For the text-containing cell, return its midpoint in [X, Y] coordinate format. 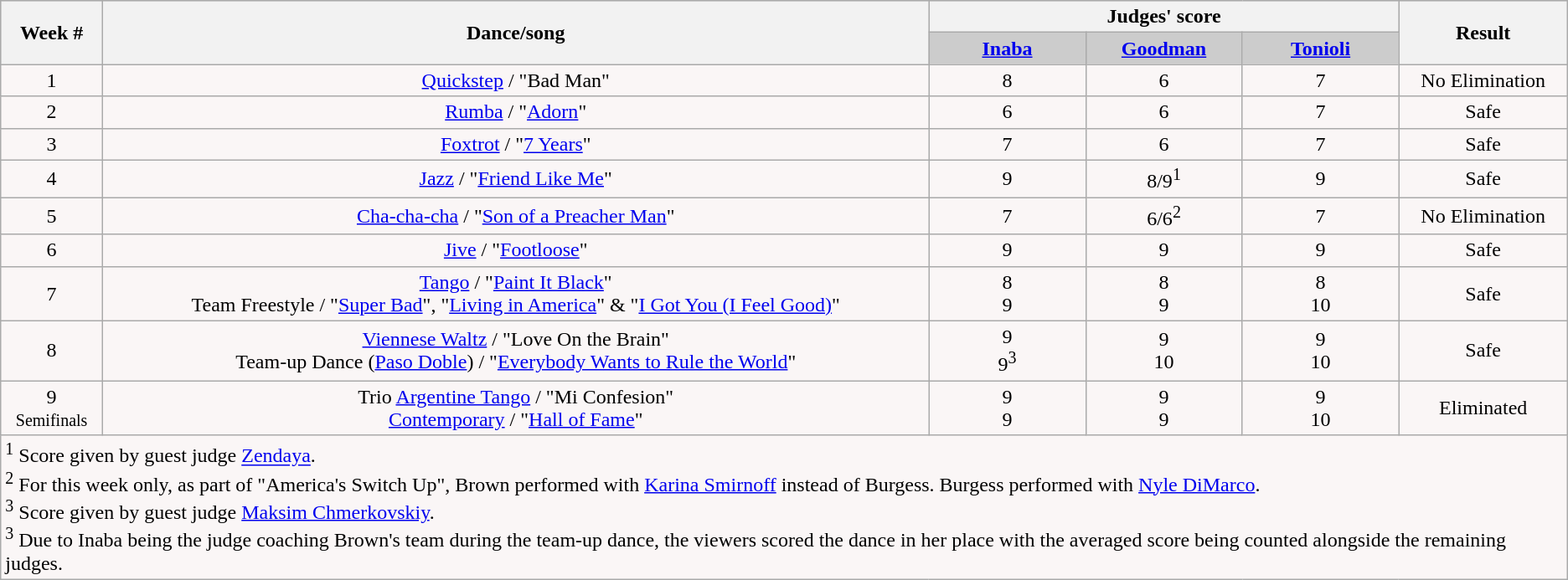
Goodman [1164, 49]
9Semifinals [52, 408]
6/62 [1164, 216]
Dance/song [516, 33]
Judges' score [1164, 17]
Jazz / "Friend Like Me" [516, 179]
Jive / "Footloose" [516, 250]
Cha-cha-cha / "Son of a Preacher Man" [516, 216]
2 [52, 112]
1 [52, 80]
8/91 [1164, 179]
Foxtrot / "7 Years" [516, 144]
Quickstep / "Bad Man" [516, 80]
5 [52, 216]
4 [52, 179]
Inaba [1007, 49]
Tango / "Paint It Black" Team Freestyle / "Super Bad", "Living in America" & "I Got You (I Feel Good)" [516, 293]
Trio Argentine Tango / "Mi Confesion" Contemporary / "Hall of Fame" [516, 408]
Week # [52, 33]
993 [1007, 351]
Rumba / "Adorn" [516, 112]
Result [1483, 33]
Tonioli [1320, 49]
3 [52, 144]
Viennese Waltz / "Love On the Brain" Team-up Dance (Paso Doble) / "Everybody Wants to Rule the World" [516, 351]
810 [1320, 293]
Eliminated [1483, 408]
